For the text-containing cell, return its midpoint in (x, y) coordinate format. 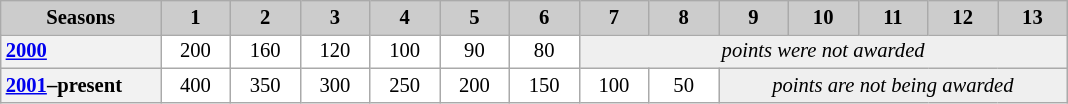
points were not awarded (823, 51)
8 (684, 17)
5 (475, 17)
10 (823, 17)
350 (265, 85)
160 (265, 51)
9 (753, 17)
120 (335, 51)
7 (614, 17)
13 (1033, 17)
1 (195, 17)
250 (405, 85)
points are not being awarded (892, 85)
90 (475, 51)
6 (544, 17)
80 (544, 51)
12 (963, 17)
50 (684, 85)
2001–present (81, 85)
300 (335, 85)
150 (544, 85)
2 (265, 17)
2000 (81, 51)
Seasons (81, 17)
400 (195, 85)
11 (893, 17)
4 (405, 17)
3 (335, 17)
